Find where the given text appears and provide that cell's center as (x, y) coordinate. 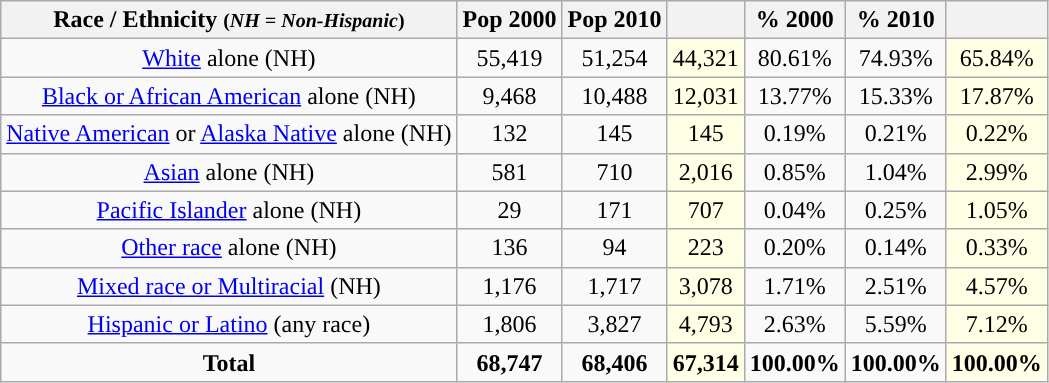
55,419 (510, 58)
1,806 (510, 324)
White alone (NH) (229, 58)
0.85% (794, 172)
% 2000 (794, 20)
44,321 (706, 58)
% 2010 (896, 20)
7.12% (996, 324)
3,827 (614, 324)
1,717 (614, 286)
581 (510, 172)
67,314 (706, 362)
0.25% (896, 210)
707 (706, 210)
Mixed race or Multiracial (NH) (229, 286)
3,078 (706, 286)
Black or African American alone (NH) (229, 96)
0.21% (896, 134)
132 (510, 134)
68,747 (510, 362)
Pop 2010 (614, 20)
51,254 (614, 58)
Asian alone (NH) (229, 172)
80.61% (794, 58)
15.33% (896, 96)
710 (614, 172)
171 (614, 210)
Pacific Islander alone (NH) (229, 210)
Hispanic or Latino (any race) (229, 324)
2.99% (996, 172)
4.57% (996, 286)
1,176 (510, 286)
0.04% (794, 210)
Pop 2000 (510, 20)
68,406 (614, 362)
Other race alone (NH) (229, 248)
1.05% (996, 210)
0.22% (996, 134)
0.14% (896, 248)
1.04% (896, 172)
29 (510, 210)
0.33% (996, 248)
223 (706, 248)
4,793 (706, 324)
12,031 (706, 96)
Native American or Alaska Native alone (NH) (229, 134)
9,468 (510, 96)
2.63% (794, 324)
13.77% (794, 96)
5.59% (896, 324)
1.71% (794, 286)
2,016 (706, 172)
74.93% (896, 58)
Total (229, 362)
94 (614, 248)
0.19% (794, 134)
2.51% (896, 286)
65.84% (996, 58)
10,488 (614, 96)
0.20% (794, 248)
136 (510, 248)
Race / Ethnicity (NH = Non-Hispanic) (229, 20)
17.87% (996, 96)
